Detect which cell encompasses the target text, then output its [X, Y] center coordinate. 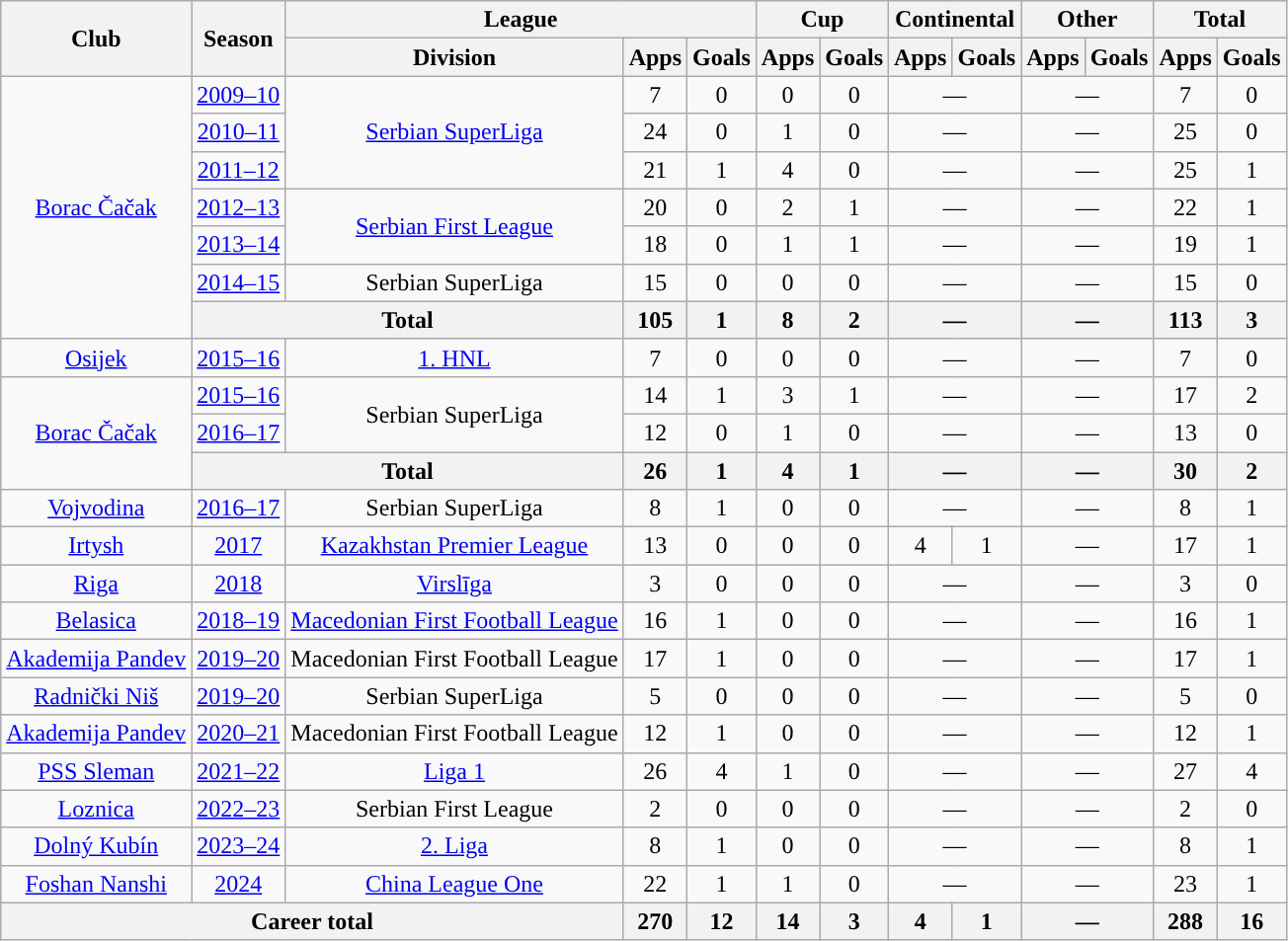
2011–12 [239, 170]
23 [1185, 884]
2024 [239, 884]
Club [97, 39]
Foshan Nanshi [97, 884]
Continental [955, 20]
1. HNL [454, 357]
Irtysh [97, 546]
2020–21 [239, 734]
Belasica [97, 621]
Loznica [97, 809]
Career total [312, 921]
Riga [97, 584]
Radnički Niš [97, 696]
20 [655, 207]
2009–10 [239, 95]
2021–22 [239, 771]
2. Liga [454, 846]
27 [1185, 771]
19 [1185, 245]
18 [655, 245]
24 [655, 132]
China League One [454, 884]
2017 [239, 546]
Division [454, 57]
PSS Sleman [97, 771]
2018–19 [239, 621]
113 [1185, 320]
League [522, 20]
2023–24 [239, 846]
Vojvodina [97, 509]
30 [1185, 471]
2013–14 [239, 245]
Dolný Kubín [97, 846]
Liga 1 [454, 771]
2022–23 [239, 809]
270 [655, 921]
Kazakhstan Premier League [454, 546]
21 [655, 170]
Season [239, 39]
2010–11 [239, 132]
Other [1087, 20]
2012–13 [239, 207]
Cup [822, 20]
288 [1185, 921]
105 [655, 320]
Virslīga [454, 584]
2018 [239, 584]
Osijek [97, 357]
2014–15 [239, 282]
